For the text-containing cell, return its midpoint in [X, Y] coordinate format. 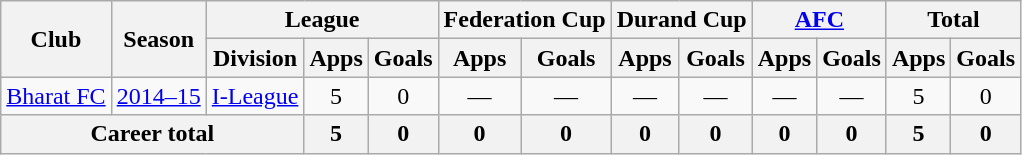
Season [158, 39]
Total [953, 20]
League [322, 20]
Bharat FC [56, 96]
Durand Cup [682, 20]
Federation Cup [524, 20]
Career total [152, 134]
2014–15 [158, 96]
AFC [819, 20]
I-League [255, 96]
Division [255, 58]
Club [56, 39]
